Determine the [x, y] coordinate at the center of the cell enclosing the given text.  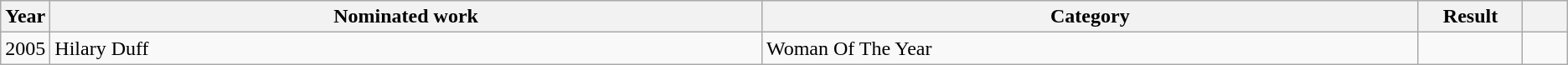
Year [25, 17]
Category [1090, 17]
Woman Of The Year [1090, 48]
2005 [25, 48]
Result [1471, 17]
Nominated work [406, 17]
Hilary Duff [406, 48]
